Find where the given text appears and provide that cell's center as [X, Y] coordinate. 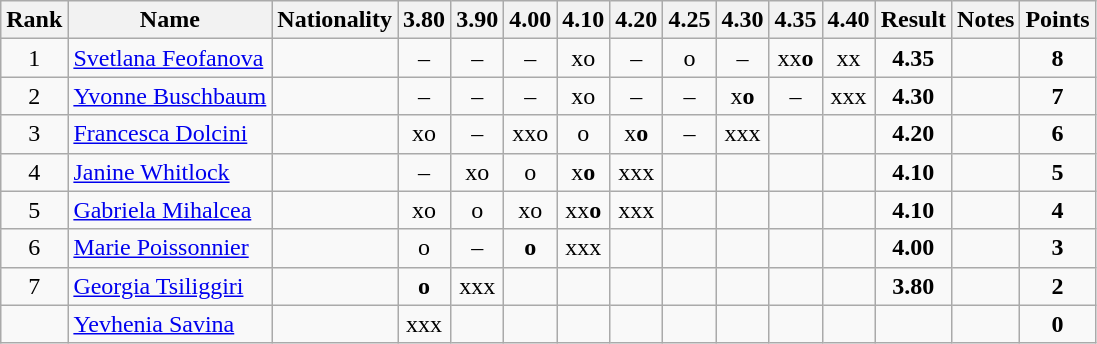
Yvonne Buschbaum [170, 96]
Gabriela Mihalcea [170, 210]
Francesca Dolcini [170, 134]
Svetlana Feofanova [170, 58]
Result [913, 20]
Yevhenia Savina [170, 324]
0 [1058, 324]
Marie Poissonnier [170, 248]
4.25 [690, 20]
Nationality [335, 20]
8 [1058, 58]
xx [848, 58]
4.40 [848, 20]
3.90 [478, 20]
Name [170, 20]
1 [34, 58]
Georgia Tsiliggiri [170, 286]
Janine Whitlock [170, 172]
Rank [34, 20]
Points [1058, 20]
Notes [986, 20]
